For the text-containing cell, return its midpoint in [X, Y] coordinate format. 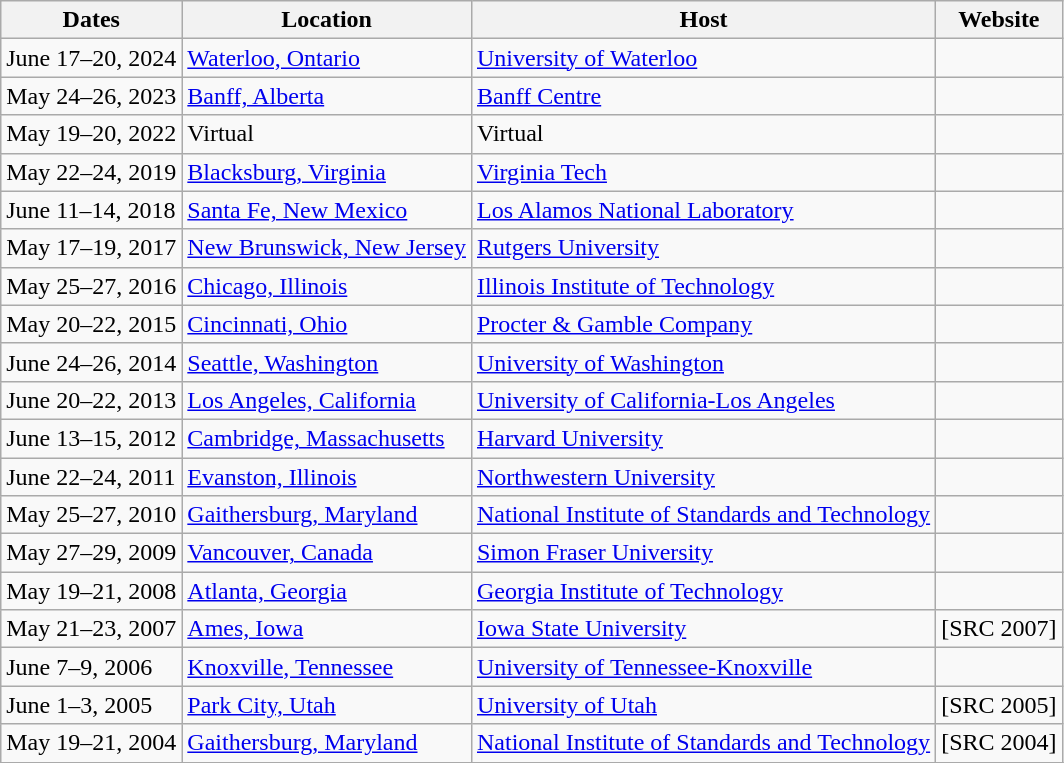
University of Washington [703, 362]
University of Tennessee-Knoxville [703, 667]
Harvard University [703, 438]
University of Utah [703, 705]
Chicago, Illinois [327, 286]
New Brunswick, New Jersey [327, 248]
Rutgers University [703, 248]
May 25–27, 2010 [92, 515]
Seattle, Washington [327, 362]
May 19–21, 2004 [92, 743]
Ames, Iowa [327, 629]
Blacksburg, Virginia [327, 172]
[SRC 2007] [999, 629]
Website [999, 20]
Banff, Alberta [327, 96]
Evanston, Illinois [327, 477]
June 11–14, 2018 [92, 210]
[SRC 2004] [999, 743]
Cincinnati, Ohio [327, 324]
University of California-Los Angeles [703, 400]
Procter & Gamble Company [703, 324]
May 24–26, 2023 [92, 96]
May 22–24, 2019 [92, 172]
May 25–27, 2016 [92, 286]
June 13–15, 2012 [92, 438]
June 24–26, 2014 [92, 362]
Los Alamos National Laboratory [703, 210]
May 19–20, 2022 [92, 134]
Knoxville, Tennessee [327, 667]
June 20–22, 2013 [92, 400]
June 7–9, 2006 [92, 667]
University of Waterloo [703, 58]
May 27–29, 2009 [92, 553]
Georgia Institute of Technology [703, 591]
May 17–19, 2017 [92, 248]
June 22–24, 2011 [92, 477]
Los Angeles, California [327, 400]
Vancouver, Canada [327, 553]
May 19–21, 2008 [92, 591]
Illinois Institute of Technology [703, 286]
May 20–22, 2015 [92, 324]
Host [703, 20]
Park City, Utah [327, 705]
Location [327, 20]
Cambridge, Massachusetts [327, 438]
[SRC 2005] [999, 705]
Dates [92, 20]
May 21–23, 2007 [92, 629]
June 1–3, 2005 [92, 705]
June 17–20, 2024 [92, 58]
Simon Fraser University [703, 553]
Santa Fe, New Mexico [327, 210]
Northwestern University [703, 477]
Virginia Tech [703, 172]
Atlanta, Georgia [327, 591]
Waterloo, Ontario [327, 58]
Banff Centre [703, 96]
Iowa State University [703, 629]
